Detect which cell encompasses the target text, then output its [X, Y] center coordinate. 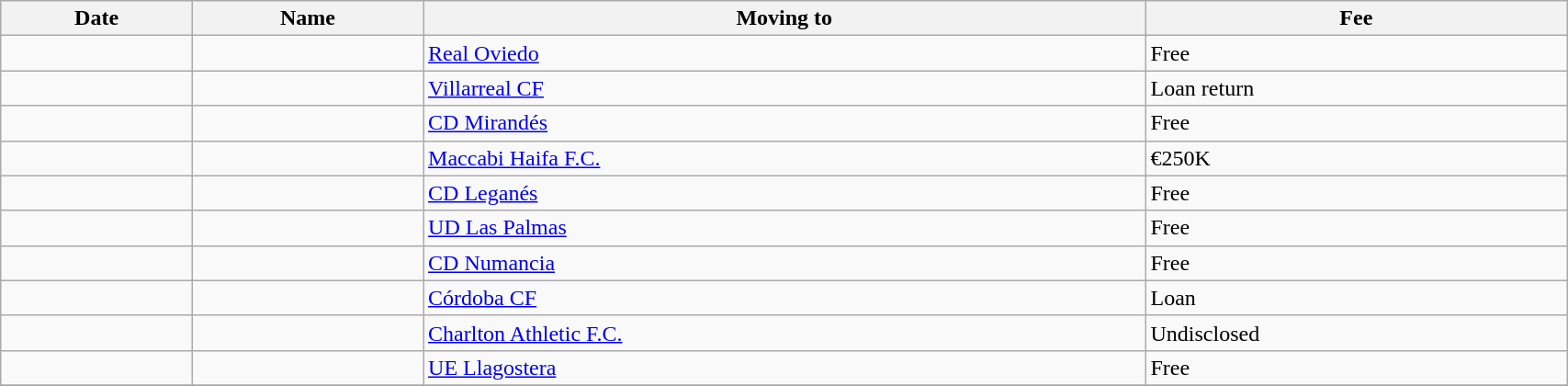
Córdoba CF [784, 298]
CD Numancia [784, 263]
Fee [1356, 18]
Charlton Athletic F.C. [784, 333]
CD Mirandés [784, 123]
UE Llagostera [784, 368]
Real Oviedo [784, 53]
CD Leganés [784, 193]
€250K [1356, 158]
Maccabi Haifa F.C. [784, 158]
Villarreal CF [784, 88]
Date [97, 18]
UD Las Palmas [784, 228]
Name [307, 18]
Loan return [1356, 88]
Loan [1356, 298]
Undisclosed [1356, 333]
Moving to [784, 18]
